For the text-containing cell, return its midpoint in [X, Y] coordinate format. 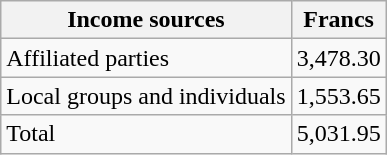
Total [146, 134]
Local groups and individuals [146, 96]
1,553.65 [338, 96]
Affiliated parties [146, 58]
Francs [338, 20]
5,031.95 [338, 134]
Income sources [146, 20]
3,478.30 [338, 58]
